Search for the cell housing the specified text and yield its (X, Y) center coordinate. 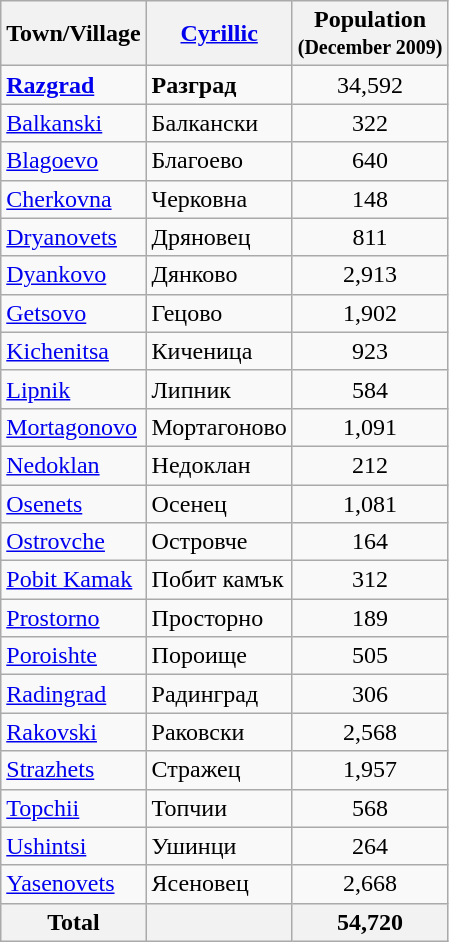
Островче (219, 542)
1,091 (370, 427)
189 (370, 618)
Гецово (219, 313)
Population(December 2009) (370, 34)
Poroishte (74, 656)
Radingrad (74, 694)
Getsovo (74, 313)
Cherkovna (74, 199)
Topchii (74, 808)
212 (370, 465)
640 (370, 161)
Rakovski (74, 732)
923 (370, 351)
Топчии (219, 808)
264 (370, 846)
Ясеновец (219, 884)
Просторно (219, 618)
Ostrovche (74, 542)
34,592 (370, 85)
Kichenitsa (74, 351)
Pobit Kamak (74, 580)
Осенец (219, 503)
Киченица (219, 351)
Балкански (219, 123)
Ушинци (219, 846)
Пороище (219, 656)
Недоклан (219, 465)
Balkanski (74, 123)
322 (370, 123)
Радинград (219, 694)
Yasenovets (74, 884)
Town/Village (74, 34)
2,568 (370, 732)
Стражец (219, 770)
Раковски (219, 732)
Razgrad (74, 85)
Черковна (219, 199)
Побит камък (219, 580)
568 (370, 808)
Липник (219, 389)
1,081 (370, 503)
306 (370, 694)
505 (370, 656)
148 (370, 199)
Mortagonovo (74, 427)
2,913 (370, 275)
Ushintsi (74, 846)
Разград (219, 85)
Total (74, 922)
54,720 (370, 922)
Nedoklan (74, 465)
164 (370, 542)
Lipnik (74, 389)
Osenets (74, 503)
Благоево (219, 161)
Дряновец (219, 237)
811 (370, 237)
Blagoevo (74, 161)
2,668 (370, 884)
Cyrillic (219, 34)
1,902 (370, 313)
Мортагоново (219, 427)
584 (370, 389)
Strazhets (74, 770)
Prostorno (74, 618)
Dryanovets (74, 237)
Dyankovo (74, 275)
312 (370, 580)
Дянково (219, 275)
1,957 (370, 770)
